Detect which cell encompasses the target text, then output its (x, y) center coordinate. 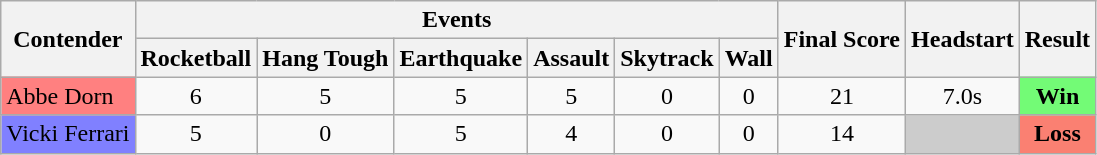
14 (842, 134)
Result (1057, 39)
Skytrack (667, 58)
4 (572, 134)
Earthquake (461, 58)
Assault (572, 58)
Abbe Dorn (68, 96)
Contender (68, 39)
21 (842, 96)
Wall (748, 58)
Vicki Ferrari (68, 134)
Loss (1057, 134)
Headstart (963, 39)
7.0s (963, 96)
Events (456, 20)
6 (196, 96)
Rocketball (196, 58)
Win (1057, 96)
Final Score (842, 39)
Hang Tough (326, 58)
